Find where the given text appears and provide that cell's center as [X, Y] coordinate. 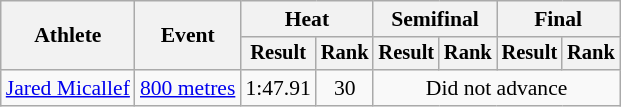
Did not advance [496, 88]
30 [345, 88]
Semifinal [434, 19]
Jared Micallef [68, 88]
Athlete [68, 36]
Heat [306, 19]
Event [188, 36]
Final [558, 19]
1:47.91 [278, 88]
800 metres [188, 88]
